Search for the cell housing the specified text and yield its [x, y] center coordinate. 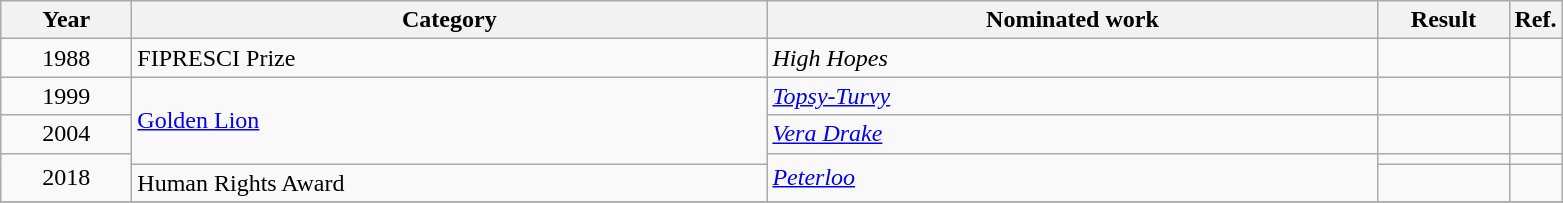
1988 [66, 58]
Peterloo [1072, 178]
1999 [66, 96]
Human Rights Award [450, 183]
Result [1444, 20]
Year [66, 20]
Nominated work [1072, 20]
Golden Lion [450, 120]
Topsy-Turvy [1072, 96]
2004 [66, 134]
High Hopes [1072, 58]
Category [450, 20]
Ref. [1536, 20]
Vera Drake [1072, 134]
FIPRESCI Prize [450, 58]
2018 [66, 178]
